Return [X, Y] of the center of cell containing provided text 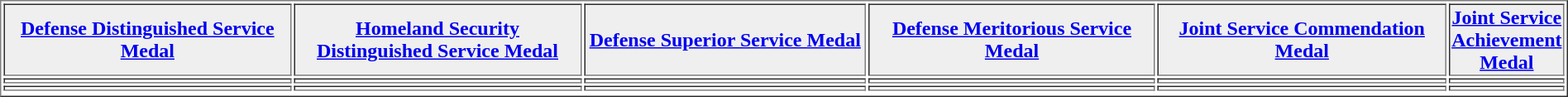
Defense Superior Service Medal [725, 40]
Joint Service Achievement Medal [1507, 40]
Defense Distinguished Service Medal [147, 40]
Defense Meritorious Service Medal [1012, 40]
Homeland Security Distinguished Service Medal [437, 40]
Joint Service Commendation Medal [1302, 40]
